Identify which cell holds the provided text, then report its [X, Y] central coordinate. 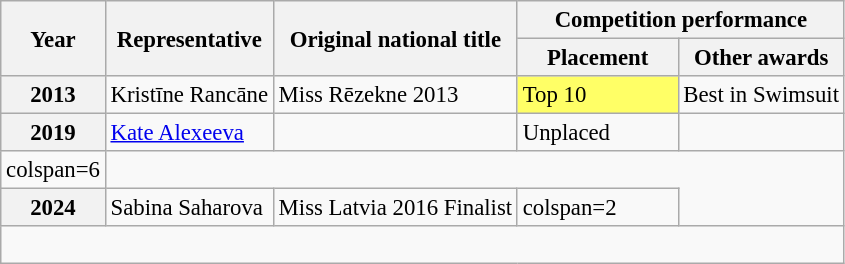
Original national title [395, 38]
Top 10 [598, 95]
Representative [189, 38]
Competition performance [680, 20]
colspan=6 [53, 170]
Year [53, 38]
Placement [598, 58]
Sabina Saharova [189, 208]
Kate Alexeeva [189, 133]
Kristīne Rancāne [189, 95]
Miss Latvia 2016 Finalist [395, 208]
2013 [53, 95]
Unplaced [598, 133]
Other awards [761, 58]
2024 [53, 208]
colspan=2 [598, 208]
2019 [53, 133]
Miss Rēzekne 2013 [395, 95]
Best in Swimsuit [761, 95]
